Return [X, Y] of the center of cell containing provided text 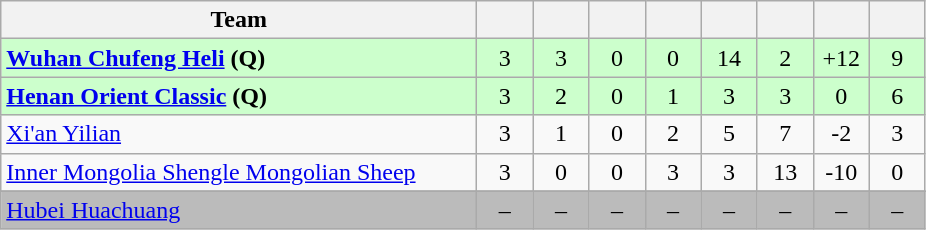
Team [239, 20]
5 [729, 134]
Xi'an Yilian [239, 134]
-10 [841, 172]
Inner Mongolia Shengle Mongolian Sheep [239, 172]
+12 [841, 58]
-2 [841, 134]
Henan Orient Classic (Q) [239, 96]
14 [729, 58]
9 [897, 58]
Hubei Huachuang [239, 210]
6 [897, 96]
13 [785, 172]
Wuhan Chufeng Heli (Q) [239, 58]
7 [785, 134]
